Determine the [x, y] coordinate at the center of the cell enclosing the given text.  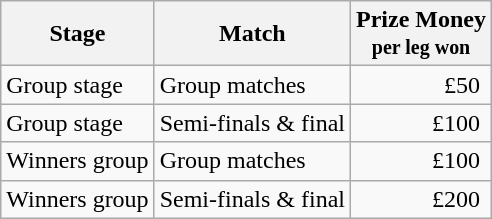
Match [252, 34]
£50 [422, 85]
£200 [422, 199]
Prize Money per leg won [422, 34]
Stage [78, 34]
